Scan for the cell matching the given text and deliver its [X, Y] coordinate at center. 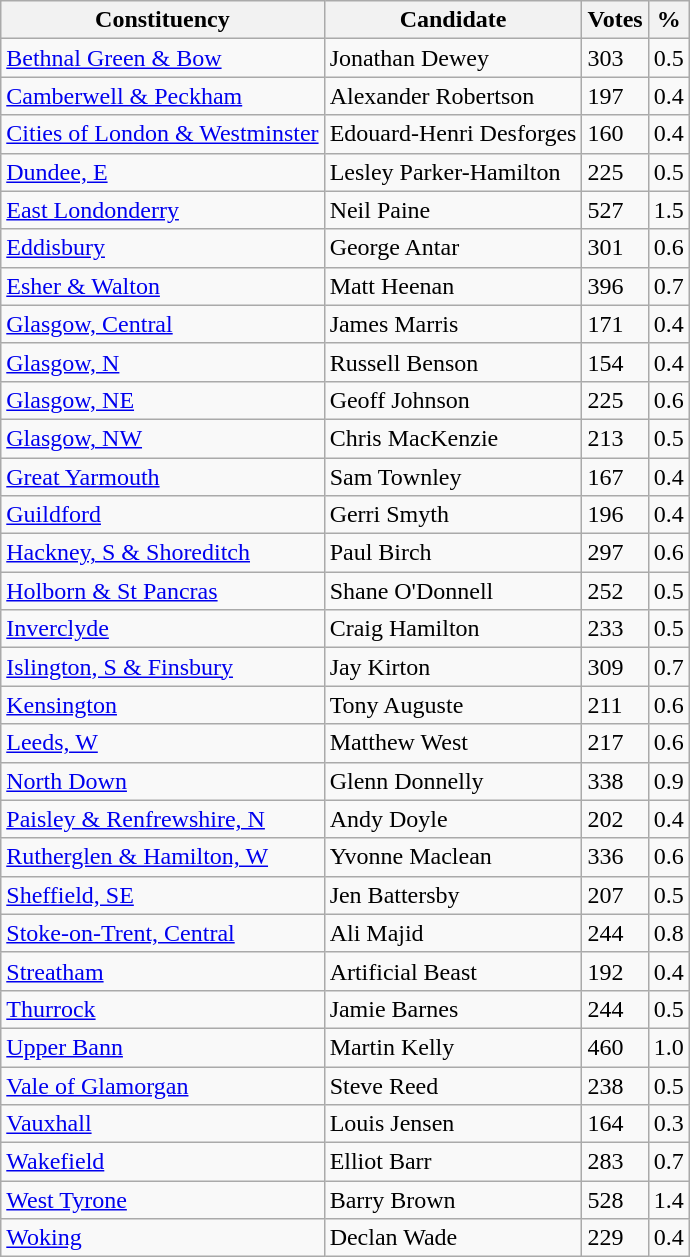
Matthew West [453, 743]
Eddisbury [162, 248]
202 [615, 819]
Kensington [162, 705]
Gerri Smyth [453, 515]
Great Yarmouth [162, 477]
Russell Benson [453, 362]
Louis Jensen [453, 1124]
Candidate [453, 20]
196 [615, 515]
North Down [162, 781]
Jen Battersby [453, 895]
Barry Brown [453, 1200]
Vauxhall [162, 1124]
Alexander Robertson [453, 96]
Leeds, W [162, 743]
Glasgow, N [162, 362]
301 [615, 248]
Sheffield, SE [162, 895]
Glenn Donnelly [453, 781]
Tony Auguste [453, 705]
Rutherglen & Hamilton, W [162, 857]
Chris MacKenzie [453, 438]
309 [615, 667]
Vale of Glamorgan [162, 1085]
Wakefield [162, 1162]
Streatham [162, 971]
238 [615, 1085]
Jonathan Dewey [453, 58]
Thurrock [162, 1009]
Esher & Walton [162, 286]
Hackney, S & Shoreditch [162, 553]
Inverclyde [162, 629]
Glasgow, NE [162, 400]
Artificial Beast [453, 971]
Lesley Parker-Hamilton [453, 172]
338 [615, 781]
Bethnal Green & Bow [162, 58]
Jay Kirton [453, 667]
Steve Reed [453, 1085]
Andy Doyle [453, 819]
171 [615, 324]
207 [615, 895]
1.0 [668, 1047]
Sam Townley [453, 477]
154 [615, 362]
527 [615, 210]
Woking [162, 1238]
Jamie Barnes [453, 1009]
252 [615, 591]
Geoff Johnson [453, 400]
Islington, S & Finsbury [162, 667]
Guildford [162, 515]
0.9 [668, 781]
Constituency [162, 20]
Paul Birch [453, 553]
Votes [615, 20]
167 [615, 477]
Glasgow, NW [162, 438]
Paisley & Renfrewshire, N [162, 819]
Elliot Barr [453, 1162]
164 [615, 1124]
Craig Hamilton [453, 629]
Camberwell & Peckham [162, 96]
0.3 [668, 1124]
213 [615, 438]
George Antar [453, 248]
Cities of London & Westminster [162, 134]
West Tyrone [162, 1200]
233 [615, 629]
303 [615, 58]
Neil Paine [453, 210]
0.8 [668, 933]
528 [615, 1200]
Shane O'Donnell [453, 591]
1.4 [668, 1200]
Matt Heenan [453, 286]
East Londonderry [162, 210]
Upper Bann [162, 1047]
211 [615, 705]
Dundee, E [162, 172]
James Marris [453, 324]
Declan Wade [453, 1238]
Glasgow, Central [162, 324]
297 [615, 553]
197 [615, 96]
Stoke-on-Trent, Central [162, 933]
336 [615, 857]
229 [615, 1238]
283 [615, 1162]
% [668, 20]
217 [615, 743]
1.5 [668, 210]
192 [615, 971]
Edouard-Henri Desforges [453, 134]
Martin Kelly [453, 1047]
460 [615, 1047]
Ali Majid [453, 933]
Holborn & St Pancras [162, 591]
396 [615, 286]
Yvonne Maclean [453, 857]
160 [615, 134]
